From the cell containing the given text, extract its center point as [X, Y] coordinate. 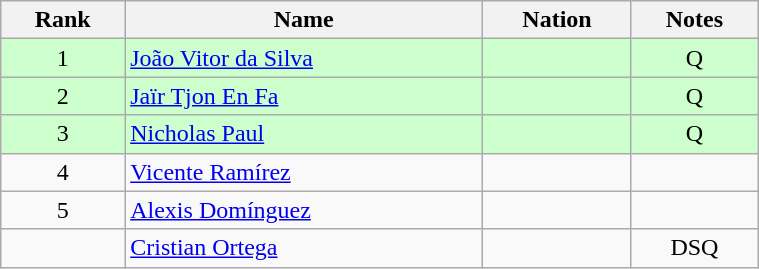
Nation [558, 20]
Vicente Ramírez [304, 172]
4 [63, 172]
5 [63, 210]
João Vitor da Silva [304, 58]
Alexis Domínguez [304, 210]
Notes [694, 20]
Nicholas Paul [304, 134]
Name [304, 20]
Jaïr Tjon En Fa [304, 96]
Cristian Ortega [304, 248]
2 [63, 96]
3 [63, 134]
DSQ [694, 248]
1 [63, 58]
Rank [63, 20]
